Locate the cell with the specified text and output its [x, y] center coordinate. 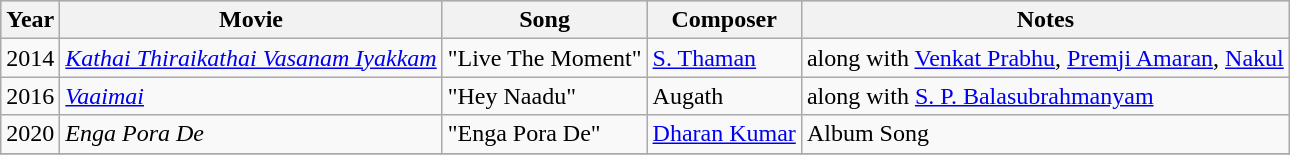
"Live The Moment" [544, 58]
Year [30, 20]
Enga Pora De [251, 134]
along with S. P. Balasubrahmanyam [1045, 96]
Composer [724, 20]
Song [544, 20]
Notes [1045, 20]
2016 [30, 96]
Movie [251, 20]
Kathai Thiraikathai Vasanam Iyakkam [251, 58]
2020 [30, 134]
Dharan Kumar [724, 134]
Album Song [1045, 134]
"Hey Naadu" [544, 96]
Vaaimai [251, 96]
Augath [724, 96]
"Enga Pora De" [544, 134]
S. Thaman [724, 58]
along with Venkat Prabhu, Premji Amaran, Nakul [1045, 58]
2014 [30, 58]
